Extract the [X, Y] coordinate from the center of the cell holding the provided text.  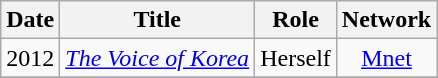
Herself [296, 58]
Role [296, 20]
Title [158, 20]
2012 [30, 58]
The Voice of Korea [158, 58]
Date [30, 20]
Network [386, 20]
Mnet [386, 58]
